Find where the given text appears and provide that cell's center as [X, Y] coordinate. 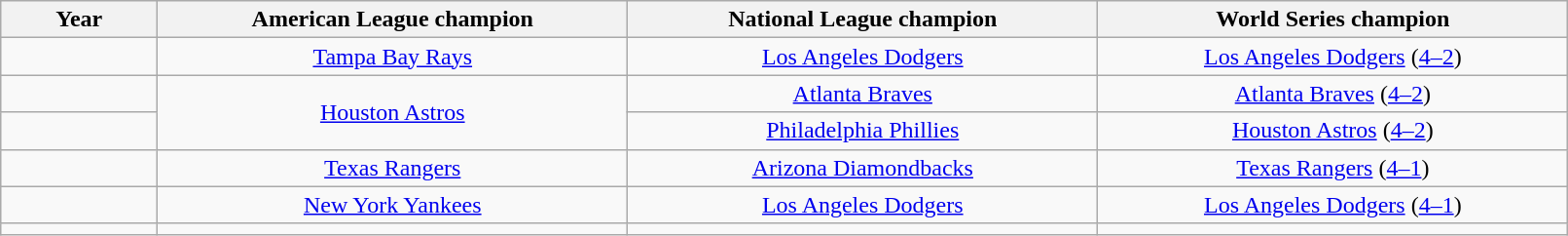
Los Angeles Dodgers (4–2) [1333, 57]
Tampa Bay Rays [393, 57]
World Series champion [1333, 20]
National League champion [862, 20]
Houston Astros (4–2) [1333, 131]
New York Yankees [393, 205]
Atlanta Braves [862, 94]
Los Angeles Dodgers (4–1) [1333, 205]
Texas Rangers (4–1) [1333, 168]
American League champion [393, 20]
Philadelphia Phillies [862, 131]
Houston Astros [393, 112]
Texas Rangers [393, 168]
Year [80, 20]
Atlanta Braves (4–2) [1333, 94]
Arizona Diamondbacks [862, 168]
